Identify which cell holds the provided text, then report its [X, Y] central coordinate. 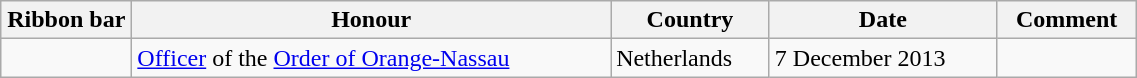
Comment [1066, 20]
Ribbon bar [66, 20]
Honour [372, 20]
Officer of the Order of Orange-Nassau [372, 58]
7 December 2013 [882, 58]
Country [690, 20]
Netherlands [690, 58]
Date [882, 20]
